Extract the [X, Y] coordinate from the center of the cell holding the provided text.  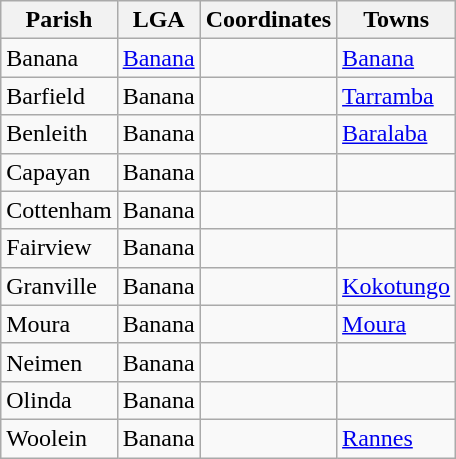
Baralaba [396, 134]
Tarramba [396, 96]
Olinda [59, 400]
Capayan [59, 172]
Neimen [59, 362]
Cottenham [59, 210]
Coordinates [268, 20]
Granville [59, 286]
Rannes [396, 438]
Fairview [59, 248]
Barfield [59, 96]
Towns [396, 20]
Woolein [59, 438]
Kokotungo [396, 286]
Benleith [59, 134]
LGA [158, 20]
Parish [59, 20]
